Scan for the cell matching the given text and deliver its [x, y] coordinate at center. 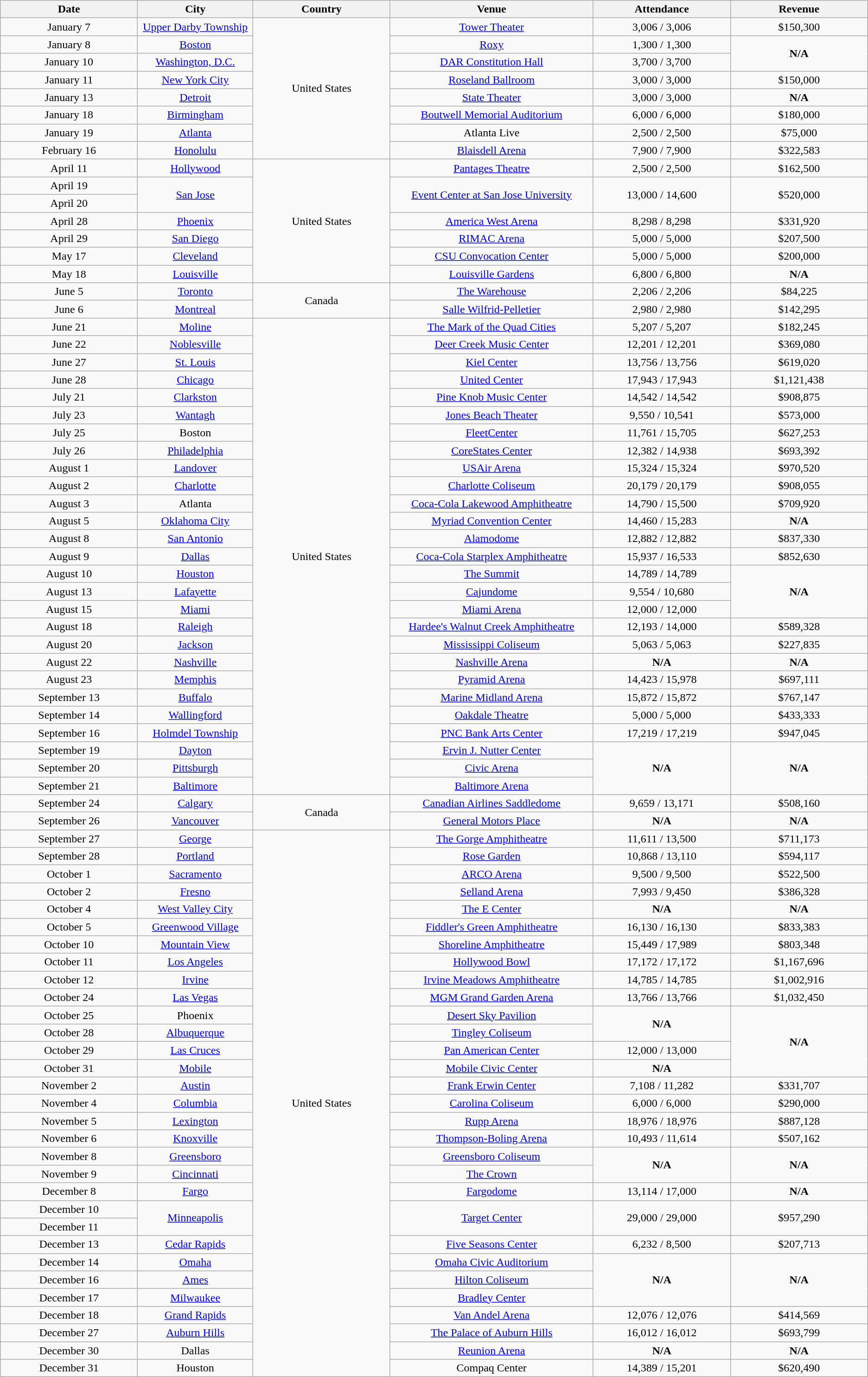
Baltimore [196, 786]
Omaha Civic Auditorium [491, 1262]
Omaha [196, 1262]
May 18 [69, 274]
The Crown [491, 1174]
11,611 / 13,500 [662, 839]
$180,000 [799, 115]
12,000 / 12,000 [662, 609]
West Valley City [196, 909]
October 4 [69, 909]
January 11 [69, 80]
15,324 / 15,324 [662, 468]
Attendance [662, 9]
Bradley Center [491, 1297]
$386,328 [799, 892]
Greensboro Coliseum [491, 1156]
9,659 / 13,171 [662, 803]
Compaq Center [491, 1368]
August 1 [69, 468]
August 2 [69, 485]
$852,630 [799, 556]
2,206 / 2,206 [662, 292]
Cedar Rapids [196, 1244]
Fresno [196, 892]
Mountain View [196, 944]
Rose Garden [491, 856]
Country [322, 9]
$619,020 [799, 362]
America West Arena [491, 221]
August 3 [69, 503]
October 29 [69, 1050]
October 5 [69, 927]
October 10 [69, 944]
Date [69, 9]
The Warehouse [491, 292]
Shoreline Amphitheatre [491, 944]
Cleveland [196, 256]
20,179 / 20,179 [662, 485]
Grand Rapids [196, 1315]
17,172 / 17,172 [662, 962]
$620,490 [799, 1368]
August 13 [69, 592]
$711,173 [799, 839]
$227,835 [799, 644]
3,700 / 3,700 [662, 62]
Upper Darby Township [196, 27]
16,130 / 16,130 [662, 927]
April 29 [69, 239]
Coca-Cola Lakewood Amphitheatre [491, 503]
14,542 / 14,542 [662, 397]
$693,392 [799, 450]
Oklahoma City [196, 521]
Pan American Center [491, 1050]
14,789 / 14,789 [662, 574]
August 9 [69, 556]
General Motors Place [491, 821]
Hilton Coliseum [491, 1280]
December 13 [69, 1244]
Jones Beach Theater [491, 415]
$162,500 [799, 168]
Mississippi Coliseum [491, 644]
Mobile [196, 1068]
Lexington [196, 1121]
Target Center [491, 1218]
$331,707 [799, 1086]
12,076 / 12,076 [662, 1315]
Revenue [799, 9]
$84,225 [799, 292]
Auburn Hills [196, 1332]
15,449 / 17,989 [662, 944]
Philadelphia [196, 450]
December 16 [69, 1280]
$908,875 [799, 397]
June 5 [69, 292]
29,000 / 29,000 [662, 1218]
14,389 / 15,201 [662, 1368]
17,943 / 17,943 [662, 380]
Mobile Civic Center [491, 1068]
$331,920 [799, 221]
The E Center [491, 909]
14,423 / 15,978 [662, 680]
$957,290 [799, 1218]
October 12 [69, 980]
Holmdel Township [196, 733]
November 8 [69, 1156]
$414,569 [799, 1315]
Reunion Arena [491, 1351]
RIMAC Arena [491, 239]
August 5 [69, 521]
$573,000 [799, 415]
Austin [196, 1086]
$627,253 [799, 433]
December 10 [69, 1209]
Irvine [196, 980]
$1,121,438 [799, 380]
$522,500 [799, 874]
Montreal [196, 309]
February 16 [69, 150]
August 18 [69, 627]
$837,330 [799, 539]
December 27 [69, 1332]
April 19 [69, 185]
August 22 [69, 662]
December 31 [69, 1368]
15,872 / 15,872 [662, 697]
The Gorge Amphitheatre [491, 839]
San Diego [196, 239]
Calgary [196, 803]
Desert Sky Pavilion [491, 1015]
$803,348 [799, 944]
Knoxville [196, 1139]
Washington, D.C. [196, 62]
Clarkston [196, 397]
17,219 / 17,219 [662, 733]
Fargo [196, 1192]
San Jose [196, 194]
$767,147 [799, 697]
United Center [491, 380]
April 28 [69, 221]
Jackson [196, 644]
8,298 / 8,298 [662, 221]
Buffalo [196, 697]
10,868 / 13,110 [662, 856]
George [196, 839]
April 11 [69, 168]
September 19 [69, 750]
Selland Arena [491, 892]
Chicago [196, 380]
August 23 [69, 680]
June 28 [69, 380]
$1,167,696 [799, 962]
Event Center at San Jose University [491, 194]
Carolina Coliseum [491, 1103]
August 8 [69, 539]
State Theater [491, 97]
Atlanta Live [491, 133]
9,554 / 10,680 [662, 592]
Noblesville [196, 344]
May 17 [69, 256]
Boutwell Memorial Auditorium [491, 115]
Raleigh [196, 627]
Nashville Arena [491, 662]
City [196, 9]
11,761 / 15,705 [662, 433]
Ervin J. Nutter Center [491, 750]
Deer Creek Music Center [491, 344]
FleetCenter [491, 433]
Hollywood [196, 168]
2,980 / 2,980 [662, 309]
Detroit [196, 97]
Minneapolis [196, 1218]
October 1 [69, 874]
14,790 / 15,500 [662, 503]
Roxy [491, 45]
September 16 [69, 733]
Rupp Arena [491, 1121]
October 2 [69, 892]
$833,383 [799, 927]
$207,713 [799, 1244]
Wallingford [196, 715]
PNC Bank Arts Center [491, 733]
August 15 [69, 609]
$693,799 [799, 1332]
Charlotte Coliseum [491, 485]
7,108 / 11,282 [662, 1086]
July 21 [69, 397]
San Antonio [196, 539]
November 4 [69, 1103]
October 25 [69, 1015]
Hardee's Walnut Creek Amphitheatre [491, 627]
Milwaukee [196, 1297]
10,493 / 11,614 [662, 1139]
Honolulu [196, 150]
Miami Arena [491, 609]
The Palace of Auburn Hills [491, 1332]
$433,333 [799, 715]
July 26 [69, 450]
$508,160 [799, 803]
November 5 [69, 1121]
June 22 [69, 344]
Pine Knob Music Center [491, 397]
Louisville [196, 274]
Nashville [196, 662]
December 11 [69, 1227]
12,193 / 14,000 [662, 627]
January 18 [69, 115]
April 20 [69, 203]
October 31 [69, 1068]
Toronto [196, 292]
June 6 [69, 309]
Portland [196, 856]
January 8 [69, 45]
$75,000 [799, 133]
January 7 [69, 27]
October 11 [69, 962]
14,460 / 15,283 [662, 521]
Fargodome [491, 1192]
$142,295 [799, 309]
9,500 / 9,500 [662, 874]
Baltimore Arena [491, 786]
13,114 / 17,000 [662, 1192]
Columbia [196, 1103]
Vancouver [196, 821]
Charlotte [196, 485]
November 2 [69, 1086]
1,300 / 1,300 [662, 45]
Landover [196, 468]
Tingley Coliseum [491, 1033]
Oakdale Theatre [491, 715]
Fiddler's Green Amphitheatre [491, 927]
September 14 [69, 715]
October 28 [69, 1033]
$947,045 [799, 733]
16,012 / 16,012 [662, 1332]
$207,500 [799, 239]
Cajundome [491, 592]
June 21 [69, 327]
December 14 [69, 1262]
Five Seasons Center [491, 1244]
Irvine Meadows Amphitheatre [491, 980]
Moline [196, 327]
Civic Arena [491, 768]
$150,300 [799, 27]
Kiel Center [491, 362]
15,937 / 16,533 [662, 556]
$150,000 [799, 80]
Lafayette [196, 592]
6,800 / 6,800 [662, 274]
January 19 [69, 133]
Canadian Airlines Saddledome [491, 803]
$182,245 [799, 327]
June 27 [69, 362]
MGM Grand Garden Arena [491, 997]
Frank Erwin Center [491, 1086]
18,976 / 18,976 [662, 1121]
5,207 / 5,207 [662, 327]
14,785 / 14,785 [662, 980]
Los Angeles [196, 962]
October 24 [69, 997]
Blaisdell Arena [491, 150]
6,232 / 8,500 [662, 1244]
Roseland Ballroom [491, 80]
Alamodome [491, 539]
ARCO Arena [491, 874]
December 18 [69, 1315]
Greensboro [196, 1156]
Salle Wilfrid-Pelletier [491, 309]
Ames [196, 1280]
13,756 / 13,756 [662, 362]
The Mark of the Quad Cities [491, 327]
Tower Theater [491, 27]
December 30 [69, 1351]
January 13 [69, 97]
12,882 / 12,882 [662, 539]
Hollywood Bowl [491, 962]
August 10 [69, 574]
7,993 / 9,450 [662, 892]
Cincinnati [196, 1174]
September 20 [69, 768]
CoreStates Center [491, 450]
Las Vegas [196, 997]
DAR Constitution Hall [491, 62]
September 21 [69, 786]
September 24 [69, 803]
3,006 / 3,006 [662, 27]
$697,111 [799, 680]
Sacramento [196, 874]
January 10 [69, 62]
Pantages Theatre [491, 168]
12,201 / 12,201 [662, 344]
$594,117 [799, 856]
September 27 [69, 839]
Van Andel Arena [491, 1315]
$1,032,450 [799, 997]
December 8 [69, 1192]
7,900 / 7,900 [662, 150]
$589,328 [799, 627]
November 9 [69, 1174]
$520,000 [799, 194]
Greenwood Village [196, 927]
Memphis [196, 680]
Louisville Gardens [491, 274]
Coca-Cola Starplex Amphitheatre [491, 556]
CSU Convocation Center [491, 256]
Pyramid Arena [491, 680]
September 28 [69, 856]
$369,080 [799, 344]
13,000 / 14,600 [662, 194]
Dayton [196, 750]
12,000 / 13,000 [662, 1050]
Wantagh [196, 415]
August 20 [69, 644]
Albuquerque [196, 1033]
Venue [491, 9]
$200,000 [799, 256]
July 23 [69, 415]
$322,583 [799, 150]
September 26 [69, 821]
Miami [196, 609]
December 17 [69, 1297]
The Summit [491, 574]
Las Cruces [196, 1050]
5,063 / 5,063 [662, 644]
13,766 / 13,766 [662, 997]
September 13 [69, 697]
Thompson-Boling Arena [491, 1139]
New York City [196, 80]
12,382 / 14,938 [662, 450]
Pittsburgh [196, 768]
July 25 [69, 433]
Myriad Convention Center [491, 521]
$970,520 [799, 468]
9,550 / 10,541 [662, 415]
$290,000 [799, 1103]
Marine Midland Arena [491, 697]
USAir Arena [491, 468]
$887,128 [799, 1121]
$908,055 [799, 485]
November 6 [69, 1139]
$709,920 [799, 503]
$1,002,916 [799, 980]
Birmingham [196, 115]
$507,162 [799, 1139]
St. Louis [196, 362]
